Provide the [X, Y] coordinate of the cell's center where the given text is located.  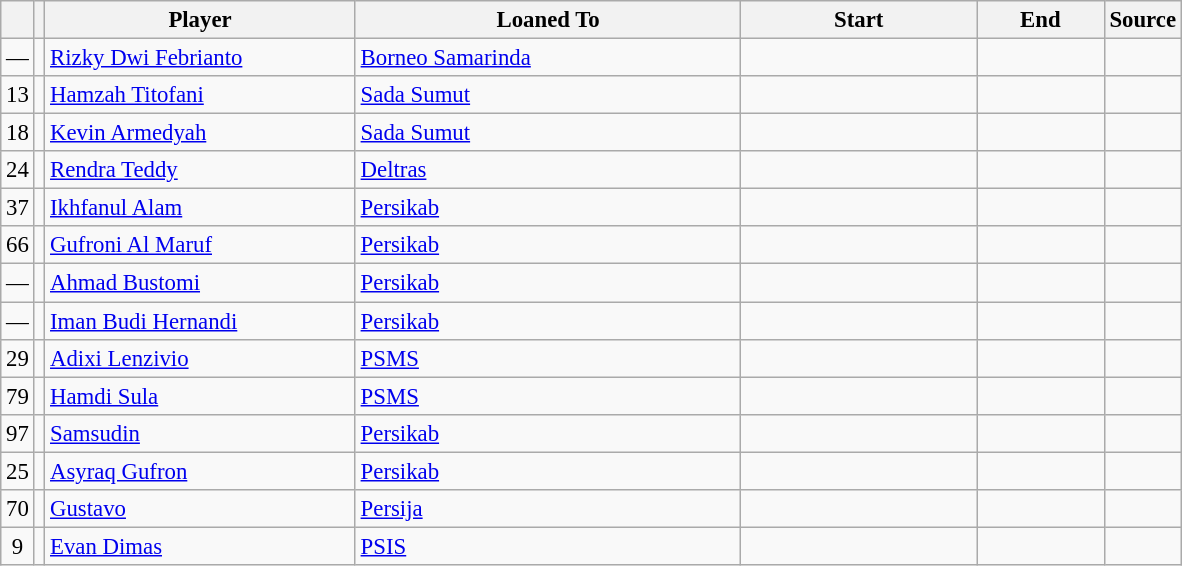
Persija [548, 509]
Player [200, 20]
Iman Budi Hernandi [200, 321]
Borneo Samarinda [548, 58]
Source [1142, 20]
Adixi Lenzivio [200, 358]
13 [18, 95]
Evan Dimas [200, 546]
Loaned To [548, 20]
24 [18, 170]
79 [18, 396]
97 [18, 433]
PSIS [548, 546]
25 [18, 471]
18 [18, 133]
29 [18, 358]
66 [18, 245]
Kevin Armedyah [200, 133]
Samsudin [200, 433]
Deltras [548, 170]
9 [18, 546]
37 [18, 208]
Gufroni Al Maruf [200, 245]
Hamdi Sula [200, 396]
Asyraq Gufron [200, 471]
70 [18, 509]
End [1040, 20]
Ikhfanul Alam [200, 208]
Start [859, 20]
Ahmad Bustomi [200, 283]
Gustavo [200, 509]
Rizky Dwi Febrianto [200, 58]
Rendra Teddy [200, 170]
Hamzah Titofani [200, 95]
